Pinpoint the cell where the given text exists, returning its (x, y) midpoint coordinate. 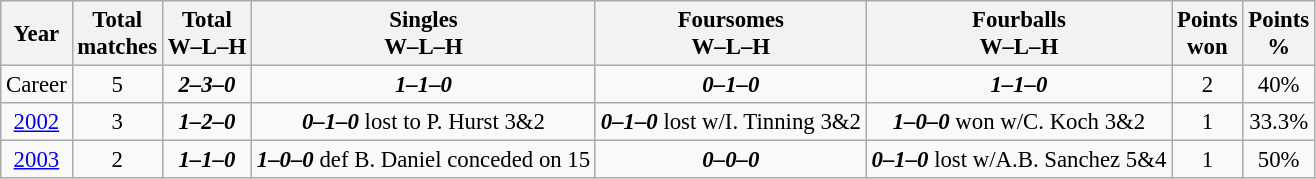
Year (36, 34)
0–1–0 lost to P. Hurst 3&2 (423, 122)
1–0–0 def B. Daniel conceded on 15 (423, 160)
Totalmatches (117, 34)
0–1–0 lost w/A.B. Sanchez 5&4 (1018, 160)
1–2–0 (206, 122)
3 (117, 122)
40% (1278, 85)
0–1–0 lost w/I. Tinning 3&2 (730, 122)
Points% (1278, 34)
2–3–0 (206, 85)
Pointswon (1208, 34)
FourballsW–L–H (1018, 34)
FoursomesW–L–H (730, 34)
2003 (36, 160)
1–0–0 won w/C. Koch 3&2 (1018, 122)
SinglesW–L–H (423, 34)
0–1–0 (730, 85)
TotalW–L–H (206, 34)
33.3% (1278, 122)
2002 (36, 122)
5 (117, 85)
0–0–0 (730, 160)
50% (1278, 160)
Career (36, 85)
